For the text-containing cell, return its midpoint in (X, Y) coordinate format. 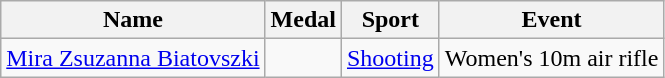
Mira Zsuzanna Biatovszki (133, 58)
Name (133, 20)
Shooting (390, 58)
Event (552, 20)
Women's 10m air rifle (552, 58)
Medal (303, 20)
Sport (390, 20)
